Scan for the cell matching the given text and deliver its (X, Y) coordinate at center. 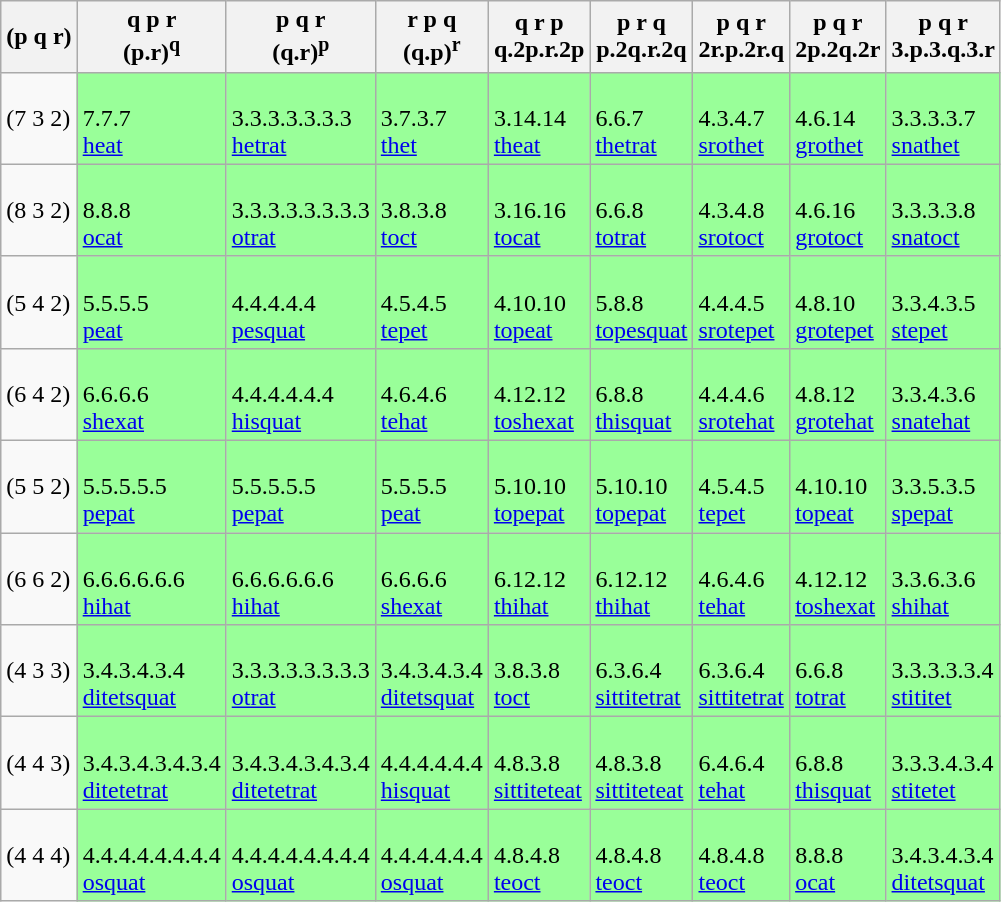
3.3.3.3.8snatoct (943, 210)
3.7.3.7thet (432, 118)
3.14.14theat (539, 118)
4.3.4.8srotoct (742, 210)
p q r(q.r)p (300, 37)
p q r3.p.3.q.3.r (943, 37)
7.7.7heat (152, 118)
3.3.4.3.5stepet (943, 302)
4.8.10grotepet (838, 302)
3.3.5.3.5spepat (943, 487)
(6 6 2) (39, 579)
4.6.14grothet (838, 118)
3.16.16tocat (539, 210)
3.3.3.3.7snathet (943, 118)
(8 3 2) (39, 210)
(5 5 2) (39, 487)
q r pq.2p.r.2p (539, 37)
(6 4 2) (39, 394)
p q r 2p.2q.2r (838, 37)
q p r(p.r)q (152, 37)
4.4.4.6srotehat (742, 394)
(5 4 2) (39, 302)
(p q r) (39, 37)
4.4.4.4.4.4osquat (432, 855)
(4 4 3) (39, 763)
3.3.3.4.3.4stitetet (943, 763)
4.3.4.7srothet (742, 118)
(4 3 3) (39, 671)
3.3.4.3.6snatehat (943, 394)
p r qp.2q.r.2q (642, 37)
3.3.3.3.3.3.3hetrat (300, 118)
4.6.16grotoct (838, 210)
p q r2r.p.2r.q (742, 37)
r p q(q.p)r (432, 37)
6.6.7thetrat (642, 118)
4.4.4.5srotepet (742, 302)
6.4.6.4tehat (742, 763)
(7 3 2) (39, 118)
3.3.6.3.6shihat (943, 579)
4.4.4.4.4pesquat (300, 302)
3.3.3.3.3.4stititet (943, 671)
4.8.12grotehat (838, 394)
(4 4 4) (39, 855)
5.8.8topesquat (642, 302)
